Scan for the cell matching the given text and deliver its [X, Y] coordinate at center. 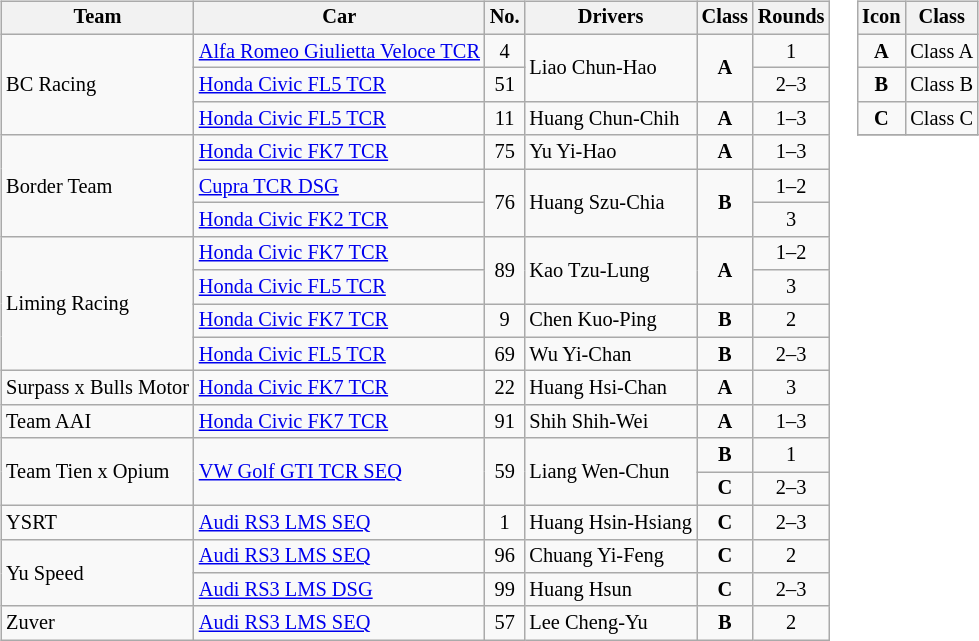
96 [505, 556]
YSRT [98, 522]
4 [505, 51]
Class A [942, 51]
Team AAI [98, 422]
Wu Yi-Chan [610, 354]
Audi RS3 LMS DSG [340, 590]
Lee Cheng-Yu [610, 623]
Chen Kuo-Ping [610, 321]
75 [505, 152]
Huang Chun-Chih [610, 119]
Alfa Romeo Giulietta Veloce TCR [340, 51]
11 [505, 119]
Car [340, 18]
59 [505, 472]
Liang Wen-Chun [610, 472]
No. [505, 18]
Yu Speed [98, 572]
99 [505, 590]
Surpass x Bulls Motor [98, 388]
9 [505, 321]
Shih Shih-Wei [610, 422]
Class C [942, 119]
Border Team [98, 186]
91 [505, 422]
Kao Tzu-Lung [610, 270]
Icon [881, 18]
VW Golf GTI TCR SEQ [340, 472]
Drivers [610, 18]
Huang Hsun [610, 590]
Liming Racing [98, 304]
57 [505, 623]
51 [505, 85]
Chuang Yi-Feng [610, 556]
22 [505, 388]
Class B [942, 85]
76 [505, 202]
Honda Civic FK2 TCR [340, 220]
Huang Hsi-Chan [610, 388]
BC Racing [98, 84]
Yu Yi-Hao [610, 152]
Team Tien x Opium [98, 472]
Huang Hsin-Hsiang [610, 522]
Team [98, 18]
Huang Szu-Chia [610, 202]
Liao Chun-Hao [610, 68]
Rounds [792, 18]
Cupra TCR DSG [340, 186]
89 [505, 270]
Zuver [98, 623]
69 [505, 354]
